Capture the cell that displays the provided text and extract its (X, Y) central coordinate. 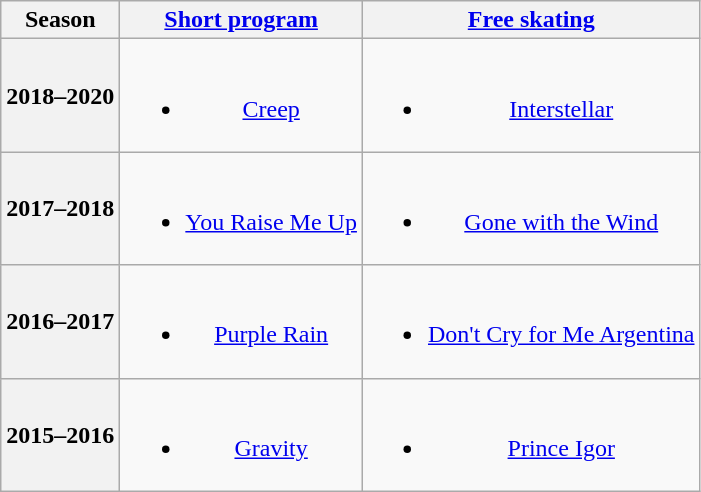
Don't Cry for Me Argentina (531, 322)
2015–2016 (60, 434)
Purple Rain (242, 322)
Gone with the Wind (531, 208)
Interstellar (531, 96)
Season (60, 20)
Free skating (531, 20)
2018–2020 (60, 96)
Creep (242, 96)
2017–2018 (60, 208)
Gravity (242, 434)
2016–2017 (60, 322)
You Raise Me Up (242, 208)
Short program (242, 20)
Prince Igor (531, 434)
